Detect which cell encompasses the target text, then output its [X, Y] center coordinate. 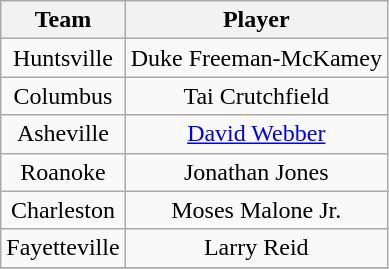
Jonathan Jones [256, 172]
Team [63, 20]
Columbus [63, 96]
Moses Malone Jr. [256, 210]
Duke Freeman-McKamey [256, 58]
Tai Crutchfield [256, 96]
Fayetteville [63, 248]
Huntsville [63, 58]
Player [256, 20]
Charleston [63, 210]
Roanoke [63, 172]
Larry Reid [256, 248]
Asheville [63, 134]
David Webber [256, 134]
